Scan for the cell matching the given text and deliver its (X, Y) coordinate at center. 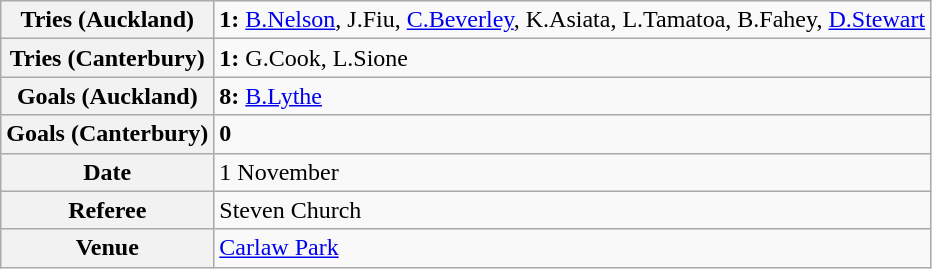
1: G.Cook, L.Sione (572, 58)
Tries (Canterbury) (108, 58)
Date (108, 172)
Steven Church (572, 210)
Referee (108, 210)
Carlaw Park (572, 248)
Tries (Auckland) (108, 20)
1 November (572, 172)
Venue (108, 248)
Goals (Auckland) (108, 96)
8: B.Lythe (572, 96)
0 (572, 134)
1: B.Nelson, J.Fiu, C.Beverley, K.Asiata, L.Tamatoa, B.Fahey, D.Stewart (572, 20)
Goals (Canterbury) (108, 134)
